Scan for the cell matching the given text and deliver its (x, y) coordinate at center. 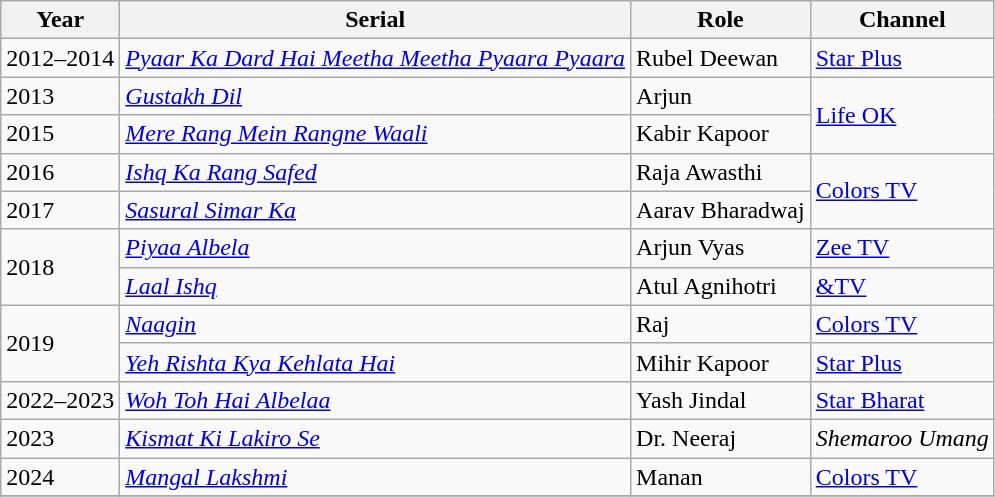
Raj (721, 324)
2023 (60, 438)
&TV (902, 286)
Rubel Deewan (721, 58)
Piyaa Albela (376, 248)
Mangal Lakshmi (376, 477)
Zee TV (902, 248)
Kismat Ki Lakiro Se (376, 438)
Ishq Ka Rang Safed (376, 172)
Arjun (721, 96)
Role (721, 20)
Aarav Bharadwaj (721, 210)
Life OK (902, 115)
Serial (376, 20)
Star Bharat (902, 400)
Channel (902, 20)
2019 (60, 343)
Manan (721, 477)
Gustakh Dil (376, 96)
Pyaar Ka Dard Hai Meetha Meetha Pyaara Pyaara (376, 58)
Yash Jindal (721, 400)
Year (60, 20)
Dr. Neeraj (721, 438)
2022–2023 (60, 400)
Mihir Kapoor (721, 362)
Naagin (376, 324)
Sasural Simar Ka (376, 210)
2016 (60, 172)
Mere Rang Mein Rangne Waali (376, 134)
Atul Agnihotri (721, 286)
Shemaroo Umang (902, 438)
2024 (60, 477)
Arjun Vyas (721, 248)
Woh Toh Hai Albelaa (376, 400)
2012–2014 (60, 58)
Kabir Kapoor (721, 134)
2018 (60, 267)
2017 (60, 210)
Raja Awasthi (721, 172)
Yeh Rishta Kya Kehlata Hai (376, 362)
2015 (60, 134)
Laal Ishq (376, 286)
2013 (60, 96)
